Pinpoint the cell where the given text exists, returning its [x, y] midpoint coordinate. 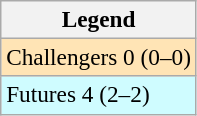
Futures 4 (2–2) [99, 95]
Legend [99, 19]
Challengers 0 (0–0) [99, 57]
